Pinpoint the cell where the given text exists, returning its [X, Y] midpoint coordinate. 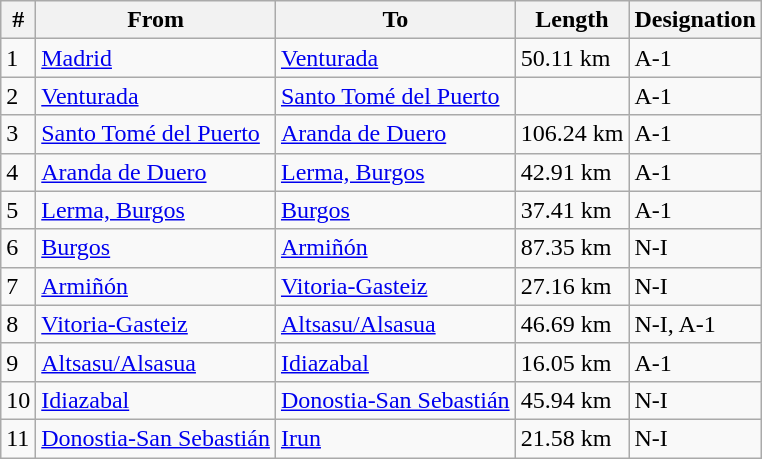
10 [18, 400]
6 [18, 248]
7 [18, 286]
To [395, 20]
From [156, 20]
9 [18, 362]
N-I, A-1 [695, 324]
4 [18, 172]
2 [18, 96]
8 [18, 324]
3 [18, 134]
45.94 km [572, 400]
1 [18, 58]
Length [572, 20]
Irun [395, 438]
50.11 km [572, 58]
# [18, 20]
87.35 km [572, 248]
Designation [695, 20]
Madrid [156, 58]
5 [18, 210]
16.05 km [572, 362]
21.58 km [572, 438]
106.24 km [572, 134]
37.41 km [572, 210]
27.16 km [572, 286]
46.69 km [572, 324]
42.91 km [572, 172]
11 [18, 438]
